For the text-containing cell, return its midpoint in (X, Y) coordinate format. 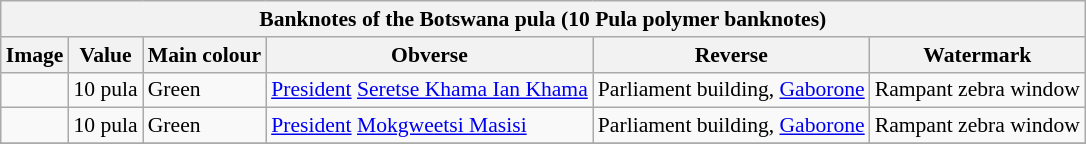
Value (105, 55)
Watermark (978, 55)
Obverse (430, 55)
Main colour (204, 55)
Reverse (732, 55)
Image (35, 55)
President Mokgweetsi Masisi (430, 126)
President Seretse Khama Ian Khama (430, 90)
Banknotes of the Botswana pula (10 Pula polymer banknotes) (543, 19)
